Extract the [x, y] coordinate from the center of the cell holding the provided text.  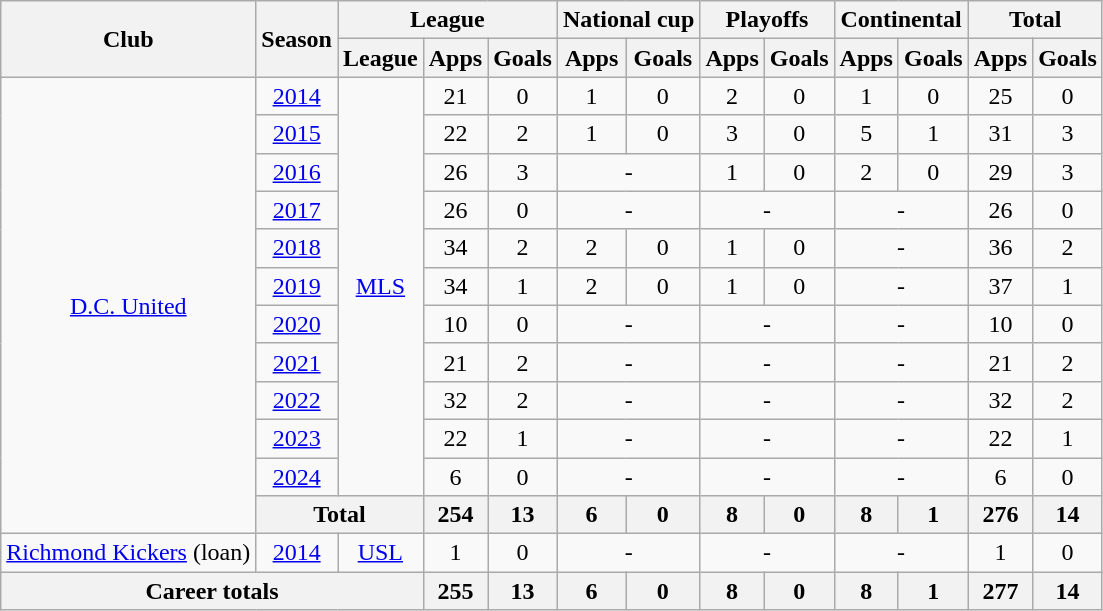
2019 [297, 286]
277 [1000, 591]
MLS [381, 286]
2022 [297, 400]
254 [455, 515]
Richmond Kickers (loan) [128, 553]
Club [128, 39]
2024 [297, 477]
Career totals [212, 591]
276 [1000, 515]
29 [1000, 172]
5 [866, 134]
2021 [297, 362]
2016 [297, 172]
2023 [297, 438]
25 [1000, 96]
Season [297, 39]
2015 [297, 134]
Playoffs [767, 20]
2018 [297, 248]
36 [1000, 248]
2020 [297, 324]
National cup [628, 20]
Continental [901, 20]
255 [455, 591]
37 [1000, 286]
D.C. United [128, 306]
USL [381, 553]
31 [1000, 134]
2017 [297, 210]
